Return (X, Y) of the center of cell containing provided text 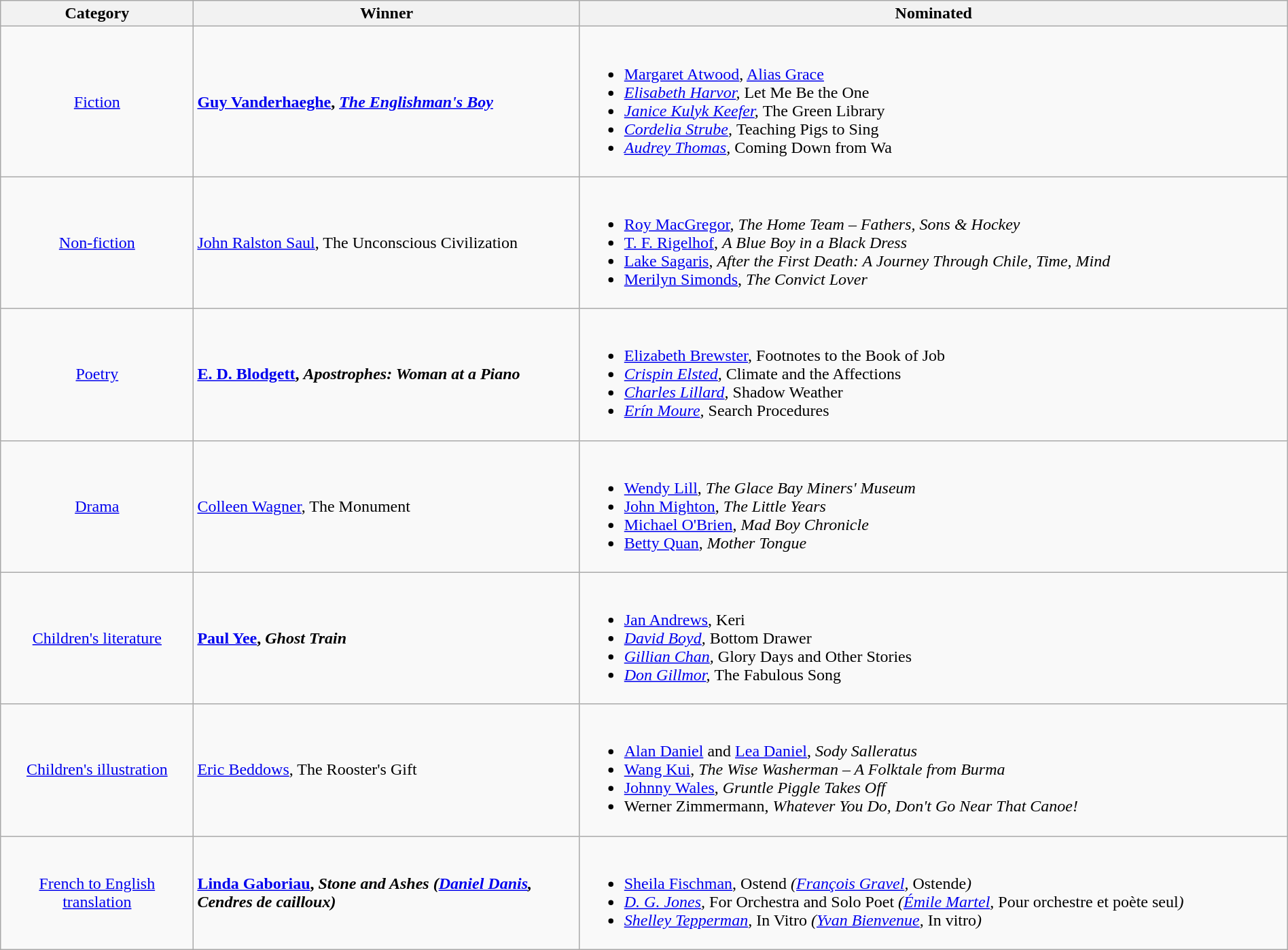
Colleen Wagner, The Monument (387, 506)
Linda Gaboriau, Stone and Ashes (Daniel Danis, Cendres de cailloux) (387, 893)
Nominated (933, 14)
Non-fiction (97, 243)
Winner (387, 14)
Poetry (97, 374)
Eric Beddows, The Rooster's Gift (387, 770)
Drama (97, 506)
E. D. Blodgett, Apostrophes: Woman at a Piano (387, 374)
Category (97, 14)
French to English translation (97, 893)
Paul Yee, Ghost Train (387, 638)
Children's literature (97, 638)
Wendy Lill, The Glace Bay Miners' MuseumJohn Mighton, The Little YearsMichael O'Brien, Mad Boy ChronicleBetty Quan, Mother Tongue (933, 506)
Jan Andrews, KeriDavid Boyd, Bottom DrawerGillian Chan, Glory Days and Other StoriesDon Gillmor, The Fabulous Song (933, 638)
Guy Vanderhaeghe, The Englishman's Boy (387, 102)
Children's illustration (97, 770)
Fiction (97, 102)
John Ralston Saul, The Unconscious Civilization (387, 243)
